Locate the cell with the specified text and output its (X, Y) center coordinate. 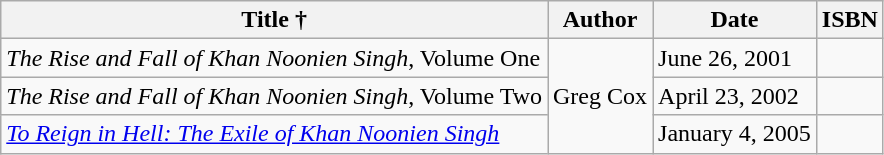
June 26, 2001 (735, 58)
Author (600, 20)
The Rise and Fall of Khan Noonien Singh, Volume One (274, 58)
ISBN (850, 20)
January 4, 2005 (735, 134)
Title † (274, 20)
Date (735, 20)
To Reign in Hell: The Exile of Khan Noonien Singh (274, 134)
The Rise and Fall of Khan Noonien Singh, Volume Two (274, 96)
Greg Cox (600, 96)
April 23, 2002 (735, 96)
